Output the [X, Y] coordinate of the center of the cell containing the given text.  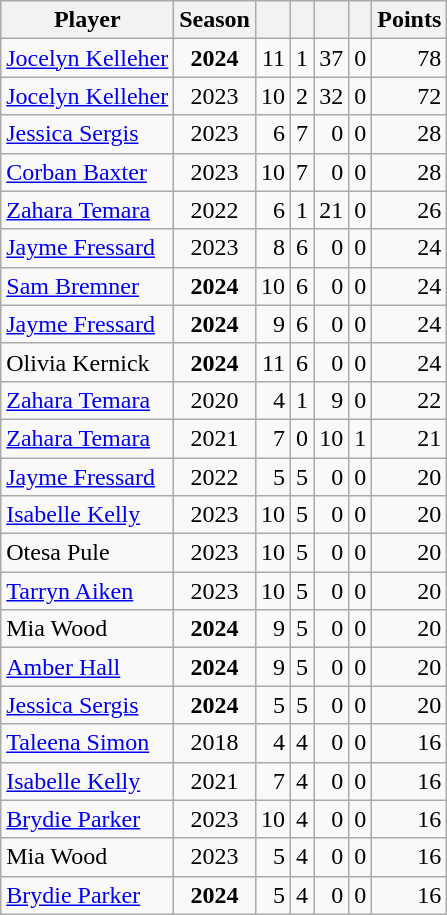
72 [410, 96]
Tarryn Aiken [88, 591]
26 [410, 210]
Points [410, 20]
Otesa Pule [88, 553]
Corban Baxter [88, 172]
Olivia Kernick [88, 362]
8 [272, 248]
Taleena Simon [88, 743]
22 [410, 400]
2020 [215, 400]
32 [332, 96]
Amber Hall [88, 667]
Sam Bremner [88, 286]
78 [410, 58]
2 [302, 96]
2018 [215, 743]
Player [88, 20]
37 [332, 58]
Season [215, 20]
